Find where the given text appears and provide that cell's center as (X, Y) coordinate. 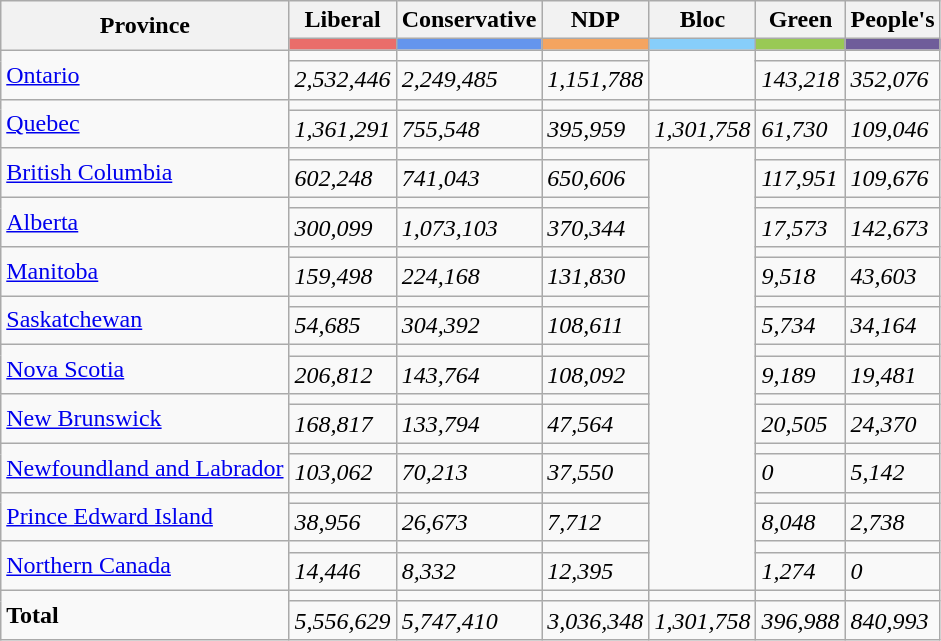
206,812 (342, 375)
Manitoba (145, 270)
70,213 (469, 473)
168,817 (342, 424)
755,548 (469, 129)
Northern Canada (145, 566)
Saskatchewan (145, 320)
People's (892, 20)
1,151,788 (596, 80)
26,673 (469, 522)
109,046 (892, 129)
117,951 (800, 178)
2,249,485 (469, 80)
133,794 (469, 424)
1,274 (800, 571)
159,498 (342, 276)
38,956 (342, 522)
131,830 (596, 276)
300,099 (342, 227)
Newfoundland and Labrador (145, 468)
20,505 (800, 424)
5,142 (892, 473)
Quebec (145, 124)
109,676 (892, 178)
Prince Edward Island (145, 516)
14,446 (342, 571)
Province (145, 26)
9,189 (800, 375)
British Columbia (145, 172)
395,959 (596, 129)
NDP (596, 20)
143,218 (800, 80)
17,573 (800, 227)
Nova Scotia (145, 370)
19,481 (892, 375)
108,611 (596, 326)
396,988 (800, 620)
8,332 (469, 571)
352,076 (892, 80)
54,685 (342, 326)
24,370 (892, 424)
12,395 (596, 571)
142,673 (892, 227)
8,048 (800, 522)
370,344 (596, 227)
7,712 (596, 522)
5,734 (800, 326)
108,092 (596, 375)
2,532,446 (342, 80)
Total (145, 614)
Alberta (145, 222)
2,738 (892, 522)
5,556,629 (342, 620)
304,392 (469, 326)
602,248 (342, 178)
Liberal (342, 20)
840,993 (892, 620)
103,062 (342, 473)
143,764 (469, 375)
Bloc (702, 20)
1,361,291 (342, 129)
61,730 (800, 129)
New Brunswick (145, 418)
43,603 (892, 276)
34,164 (892, 326)
1,073,103 (469, 227)
Ontario (145, 74)
3,036,348 (596, 620)
741,043 (469, 178)
9,518 (800, 276)
650,606 (596, 178)
5,747,410 (469, 620)
Green (800, 20)
224,168 (469, 276)
37,550 (596, 473)
Conservative (469, 20)
47,564 (596, 424)
